Provide the [x, y] coordinate of the cell's center where the given text is located.  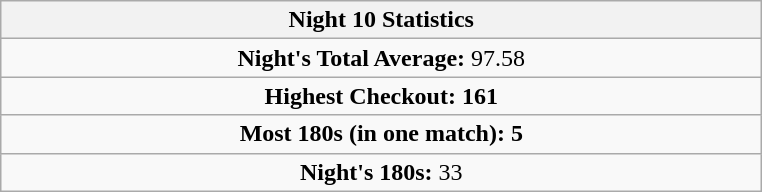
Night 10 Statistics [382, 20]
Night's 180s: 33 [382, 172]
Most 180s (in one match): 5 [382, 134]
Highest Checkout: 161 [382, 96]
Night's Total Average: 97.58 [382, 58]
